Return [x, y] of the center of cell containing provided text 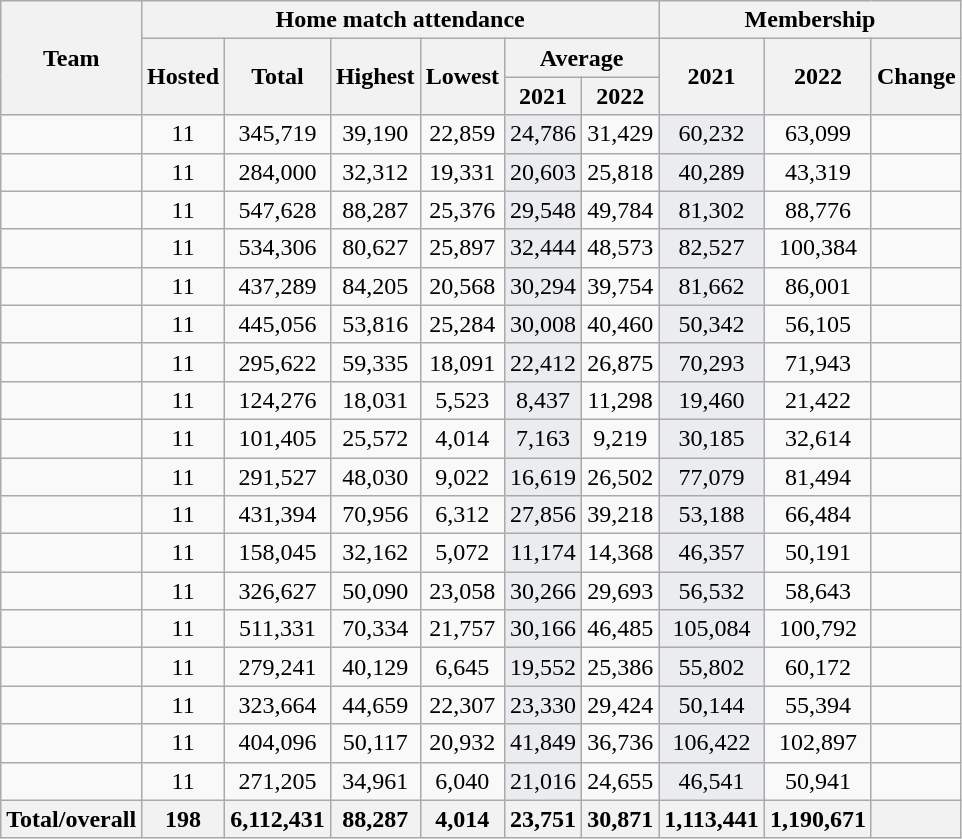
Total/overall [72, 819]
326,627 [278, 591]
46,485 [620, 629]
32,162 [375, 553]
279,241 [278, 667]
46,357 [712, 553]
105,084 [712, 629]
53,188 [712, 515]
21,757 [462, 629]
55,802 [712, 667]
32,312 [375, 172]
445,056 [278, 324]
100,792 [818, 629]
86,001 [818, 286]
30,871 [620, 819]
81,662 [712, 286]
36,736 [620, 743]
1,190,671 [818, 819]
81,494 [818, 477]
22,412 [544, 362]
437,289 [278, 286]
6,040 [462, 781]
71,943 [818, 362]
82,527 [712, 248]
41,849 [544, 743]
9,219 [620, 438]
7,163 [544, 438]
Average [582, 58]
23,751 [544, 819]
21,016 [544, 781]
77,079 [712, 477]
19,552 [544, 667]
24,655 [620, 781]
31,429 [620, 134]
19,460 [712, 400]
48,030 [375, 477]
5,072 [462, 553]
26,875 [620, 362]
25,897 [462, 248]
40,460 [620, 324]
18,031 [375, 400]
30,185 [712, 438]
46,541 [712, 781]
24,786 [544, 134]
29,548 [544, 210]
26,502 [620, 477]
21,422 [818, 400]
511,331 [278, 629]
291,527 [278, 477]
284,000 [278, 172]
32,614 [818, 438]
9,022 [462, 477]
30,008 [544, 324]
Hosted [184, 77]
100,384 [818, 248]
Highest [375, 77]
25,284 [462, 324]
25,386 [620, 667]
50,144 [712, 705]
60,232 [712, 134]
102,897 [818, 743]
295,622 [278, 362]
Home match attendance [400, 20]
18,091 [462, 362]
20,603 [544, 172]
81,302 [712, 210]
29,693 [620, 591]
22,307 [462, 705]
22,859 [462, 134]
48,573 [620, 248]
5,523 [462, 400]
8,437 [544, 400]
70,293 [712, 362]
158,045 [278, 553]
39,218 [620, 515]
39,754 [620, 286]
30,294 [544, 286]
50,941 [818, 781]
43,319 [818, 172]
198 [184, 819]
88,776 [818, 210]
58,643 [818, 591]
547,628 [278, 210]
44,659 [375, 705]
29,424 [620, 705]
34,961 [375, 781]
323,664 [278, 705]
1,113,441 [712, 819]
27,856 [544, 515]
39,190 [375, 134]
84,205 [375, 286]
345,719 [278, 134]
55,394 [818, 705]
53,816 [375, 324]
6,312 [462, 515]
431,394 [278, 515]
124,276 [278, 400]
25,376 [462, 210]
11,298 [620, 400]
23,058 [462, 591]
50,342 [712, 324]
56,105 [818, 324]
30,266 [544, 591]
534,306 [278, 248]
Change [916, 77]
66,484 [818, 515]
25,572 [375, 438]
25,818 [620, 172]
19,331 [462, 172]
49,784 [620, 210]
50,117 [375, 743]
101,405 [278, 438]
11,174 [544, 553]
32,444 [544, 248]
70,956 [375, 515]
40,129 [375, 667]
80,627 [375, 248]
40,289 [712, 172]
Lowest [462, 77]
14,368 [620, 553]
Team [72, 58]
20,568 [462, 286]
106,422 [712, 743]
50,191 [818, 553]
16,619 [544, 477]
271,205 [278, 781]
63,099 [818, 134]
56,532 [712, 591]
59,335 [375, 362]
60,172 [818, 667]
404,096 [278, 743]
23,330 [544, 705]
70,334 [375, 629]
20,932 [462, 743]
Membership [810, 20]
6,112,431 [278, 819]
50,090 [375, 591]
30,166 [544, 629]
Total [278, 77]
6,645 [462, 667]
